Output the [x, y] coordinate of the center of the cell containing the given text.  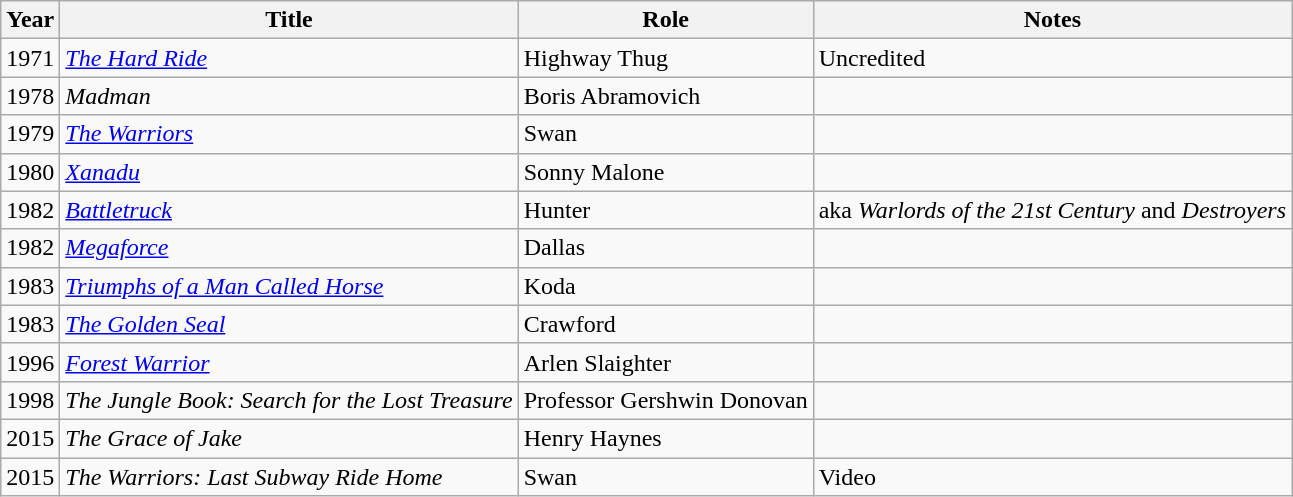
aka Warlords of the 21st Century and Destroyers [1052, 210]
The Warriors: Last Subway Ride Home [289, 477]
The Hard Ride [289, 58]
1980 [30, 172]
The Grace of Jake [289, 438]
Forest Warrior [289, 362]
Title [289, 20]
Notes [1052, 20]
1998 [30, 400]
Megaforce [289, 248]
Henry Haynes [666, 438]
Role [666, 20]
Madman [289, 96]
1971 [30, 58]
Boris Abramovich [666, 96]
Dallas [666, 248]
Hunter [666, 210]
The Warriors [289, 134]
The Jungle Book: Search for the Lost Treasure [289, 400]
Video [1052, 477]
Uncredited [1052, 58]
1979 [30, 134]
Battletruck [289, 210]
Year [30, 20]
The Golden Seal [289, 324]
Arlen Slaighter [666, 362]
1996 [30, 362]
Koda [666, 286]
Professor Gershwin Donovan [666, 400]
Triumphs of a Man Called Horse [289, 286]
Highway Thug [666, 58]
Crawford [666, 324]
Sonny Malone [666, 172]
1978 [30, 96]
Xanadu [289, 172]
